Identify which cell holds the provided text, then report its [X, Y] central coordinate. 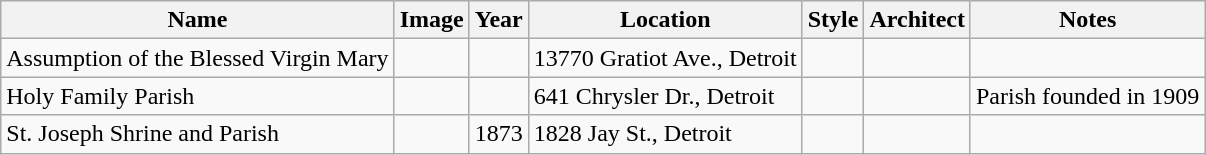
Image [432, 20]
1873 [498, 134]
Architect [918, 20]
1828 Jay St., Detroit [665, 134]
Holy Family Parish [198, 96]
13770 Gratiot Ave., Detroit [665, 58]
Parish founded in 1909 [1087, 96]
Name [198, 20]
Notes [1087, 20]
Style [833, 20]
St. Joseph Shrine and Parish [198, 134]
Location [665, 20]
641 Chrysler Dr., Detroit [665, 96]
Assumption of the Blessed Virgin Mary [198, 58]
Year [498, 20]
